Provide the (X, Y) coordinate of the cell's center where the given text is located.  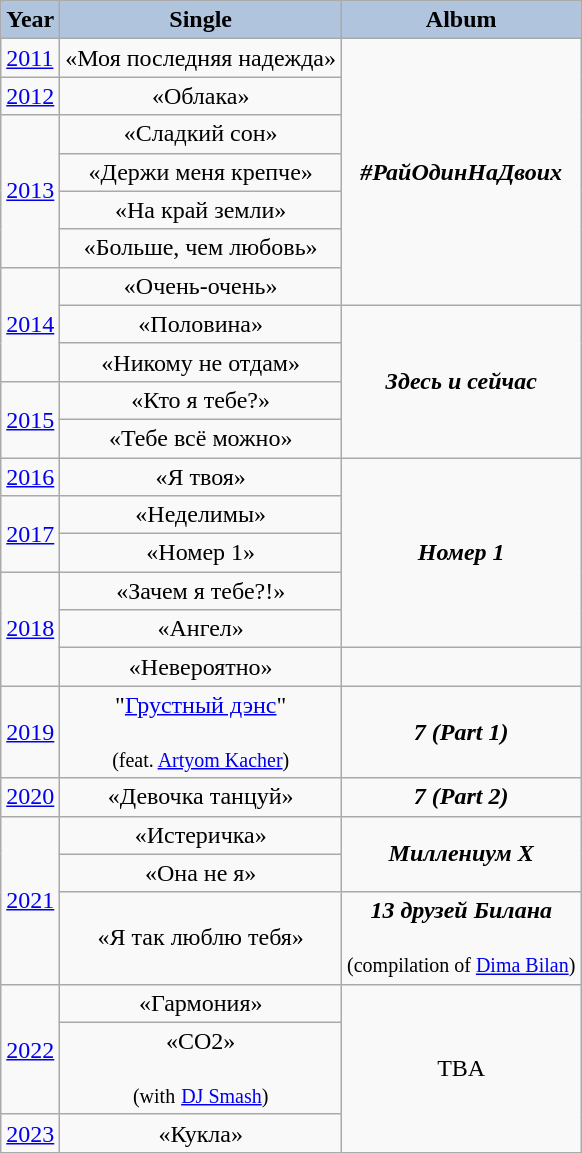
«Ангел» (201, 629)
Album (462, 20)
«Больше, чем любовь» (201, 248)
7 (Part 2) (462, 797)
TBA (462, 1068)
Year (30, 20)
«Гармония» (201, 1003)
2015 (30, 419)
2013 (30, 191)
Single (201, 20)
Миллениум Х (462, 854)
«Кто я тебе?» (201, 400)
«Девочка танцуй» (201, 797)
13 друзей Билана(compilation of Dima Bilan) (462, 938)
Номер 1 (462, 553)
2014 (30, 324)
«Неделимы» (201, 515)
«Я твоя» (201, 477)
«Облака» (201, 96)
«Сладкий сон» (201, 134)
2023 (30, 1133)
«Моя последняя надежда» (201, 58)
«Половина» (201, 324)
#РайОдинНаДвоих (462, 172)
«Она не я» (201, 873)
2012 (30, 96)
2016 (30, 477)
2021 (30, 900)
2017 (30, 534)
Здесь и сейчас (462, 381)
2019 (30, 732)
«Истеричка» (201, 835)
«Зачем я тебе?!» (201, 591)
«Очень-очень» (201, 286)
7 (Part 1) (462, 732)
2011 (30, 58)
«Невероятно» (201, 667)
2018 (30, 629)
«Я так люблю тебя» (201, 938)
«Держи меня крепче» (201, 172)
2020 (30, 797)
«Номер 1» (201, 553)
«Кукла» (201, 1133)
«Никому не отдам» (201, 362)
«На край земли» (201, 210)
"Грустный дэнс"(feat. Artyom Kacher) (201, 732)
2022 (30, 1049)
«CO2»(with DJ Smash) (201, 1068)
«Тебе всё можно» (201, 438)
